Locate the cell with the specified text and output its (X, Y) center coordinate. 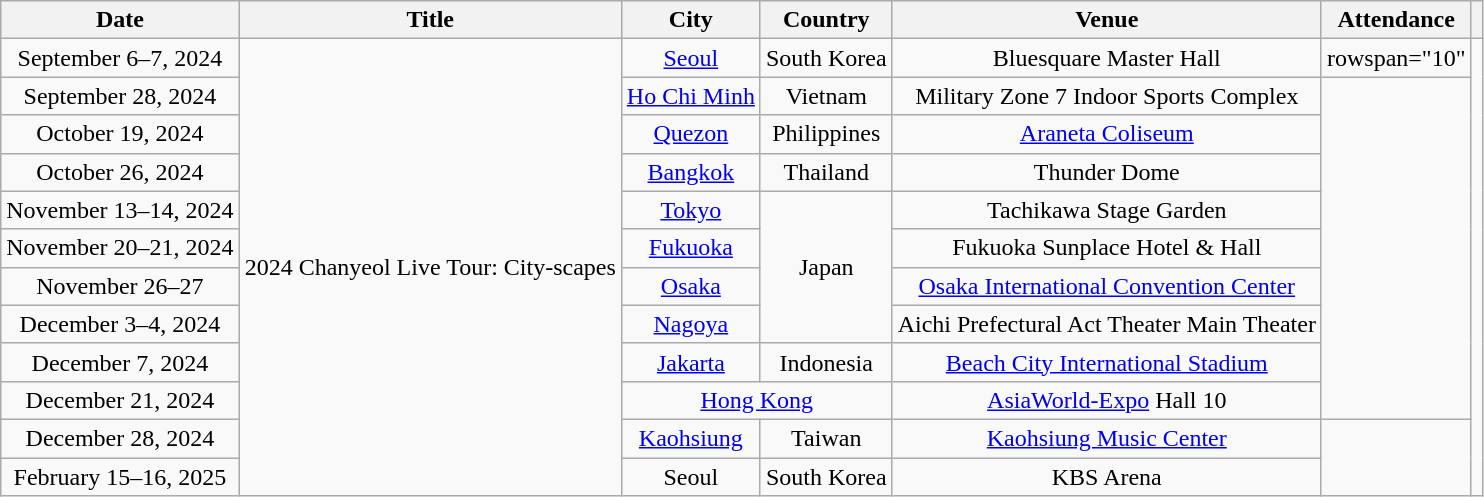
November 26–27 (120, 286)
December 3–4, 2024 (120, 324)
Aichi Prefectural Act Theater Main Theater (1106, 324)
September 6–7, 2024 (120, 58)
November 13–14, 2024 (120, 210)
October 26, 2024 (120, 172)
Fukuoka (690, 248)
Indonesia (826, 362)
Date (120, 20)
December 21, 2024 (120, 400)
AsiaWorld-Expo Hall 10 (1106, 400)
rowspan="10" (1396, 58)
December 7, 2024 (120, 362)
Thunder Dome (1106, 172)
2024 Chanyeol Live Tour: City-scapes (430, 268)
Ho Chi Minh (690, 96)
Title (430, 20)
Philippines (826, 134)
Beach City International Stadium (1106, 362)
Araneta Coliseum (1106, 134)
Country (826, 20)
Bangkok (690, 172)
Kaohsiung (690, 438)
Jakarta (690, 362)
Taiwan (826, 438)
October 19, 2024 (120, 134)
Fukuoka Sunplace Hotel & Hall (1106, 248)
Nagoya (690, 324)
Thailand (826, 172)
Venue (1106, 20)
Kaohsiung Music Center (1106, 438)
September 28, 2024 (120, 96)
Tachikawa Stage Garden (1106, 210)
Vietnam (826, 96)
Japan (826, 267)
Bluesquare Master Hall (1106, 58)
Hong Kong (756, 400)
Attendance (1396, 20)
Osaka (690, 286)
February 15–16, 2025 (120, 477)
Military Zone 7 Indoor Sports Complex (1106, 96)
Tokyo (690, 210)
Osaka International Convention Center (1106, 286)
December 28, 2024 (120, 438)
KBS Arena (1106, 477)
November 20–21, 2024 (120, 248)
City (690, 20)
Quezon (690, 134)
